Identify which cell holds the provided text, then report its (x, y) central coordinate. 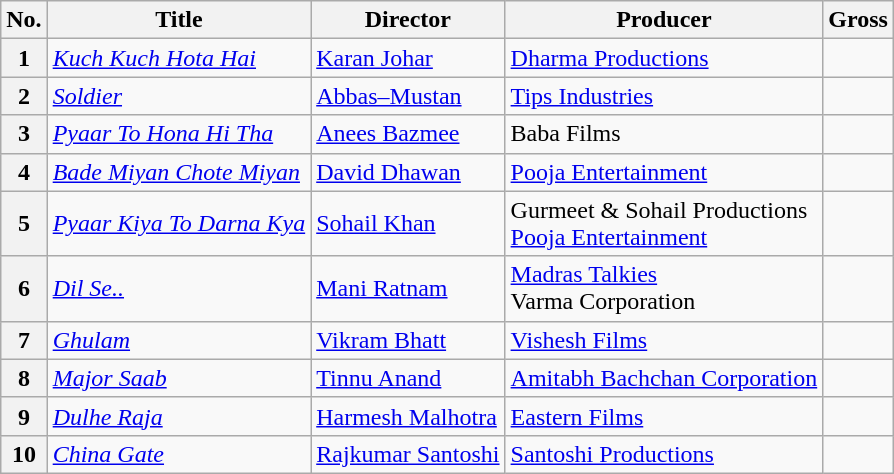
Producer (664, 20)
Rajkumar Santoshi (408, 454)
2 (24, 96)
Major Saab (179, 378)
9 (24, 416)
Dharma Productions (664, 58)
Pooja Entertainment (664, 172)
Mani Ratnam (408, 288)
No. (24, 20)
Ghulam (179, 340)
Karan Johar (408, 58)
Gurmeet & Sohail Productions Pooja Entertainment (664, 224)
Kuch Kuch Hota Hai (179, 58)
Vikram Bhatt (408, 340)
Dil Se.. (179, 288)
Soldier (179, 96)
Harmesh Malhotra (408, 416)
Title (179, 20)
Anees Bazmee (408, 134)
Pyaar To Hona Hi Tha (179, 134)
10 (24, 454)
David Dhawan (408, 172)
Baba Films (664, 134)
1 (24, 58)
Abbas–Mustan (408, 96)
Vishesh Films (664, 340)
Dulhe Raja (179, 416)
7 (24, 340)
8 (24, 378)
Amitabh Bachchan Corporation (664, 378)
Tinnu Anand (408, 378)
5 (24, 224)
Pyaar Kiya To Darna Kya (179, 224)
4 (24, 172)
Sohail Khan (408, 224)
Santoshi Productions (664, 454)
Bade Miyan Chote Miyan (179, 172)
Madras Talkies Varma Corporation (664, 288)
China Gate (179, 454)
6 (24, 288)
Gross (858, 20)
Director (408, 20)
3 (24, 134)
Tips Industries (664, 96)
Eastern Films (664, 416)
